For the text-containing cell, return its midpoint in (X, Y) coordinate format. 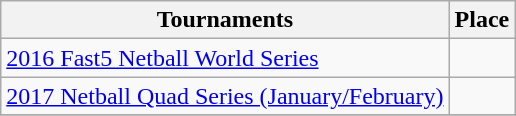
2016 Fast5 Netball World Series (225, 58)
Tournaments (225, 20)
2017 Netball Quad Series (January/February) (225, 96)
Place (482, 20)
